Pinpoint the cell where the given text exists, returning its [x, y] midpoint coordinate. 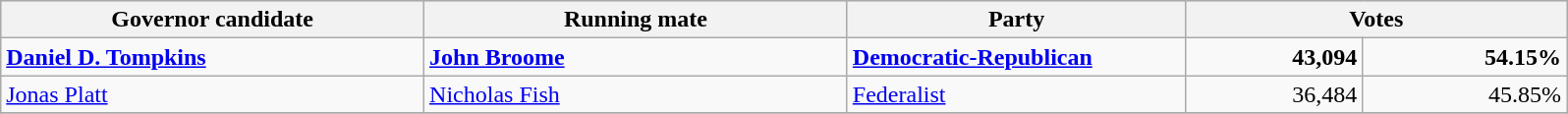
Running mate [637, 20]
Daniel D. Tompkins [212, 57]
36,484 [1274, 94]
43,094 [1274, 57]
Votes [1376, 20]
45.85% [1465, 94]
Democratic-Republican [1016, 57]
54.15% [1465, 57]
John Broome [637, 57]
Nicholas Fish [637, 94]
Federalist [1016, 94]
Governor candidate [212, 20]
Jonas Platt [212, 94]
Party [1016, 20]
